Find where the given text appears and provide that cell's center as (X, Y) coordinate. 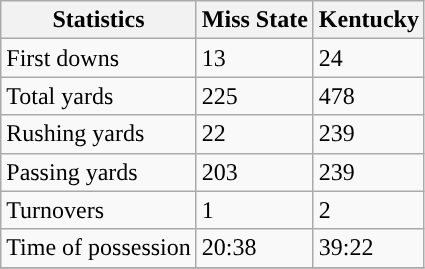
Total yards (99, 96)
24 (368, 58)
39:22 (368, 248)
Turnovers (99, 210)
203 (254, 172)
20:38 (254, 248)
Passing yards (99, 172)
Time of possession (99, 248)
225 (254, 96)
Miss State (254, 20)
First downs (99, 58)
22 (254, 134)
Rushing yards (99, 134)
1 (254, 210)
13 (254, 58)
2 (368, 210)
Statistics (99, 20)
478 (368, 96)
Kentucky (368, 20)
